Pinpoint the cell where the given text exists, returning its (x, y) midpoint coordinate. 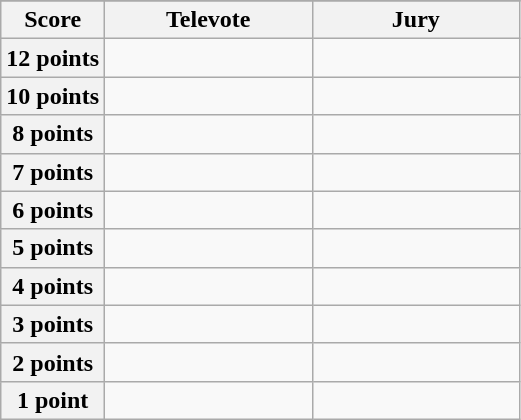
Televote (209, 20)
Score (53, 20)
4 points (53, 286)
5 points (53, 248)
3 points (53, 324)
10 points (53, 96)
Jury (416, 20)
7 points (53, 172)
1 point (53, 400)
12 points (53, 58)
8 points (53, 134)
2 points (53, 362)
6 points (53, 210)
